Scan for the cell matching the given text and deliver its [X, Y] coordinate at center. 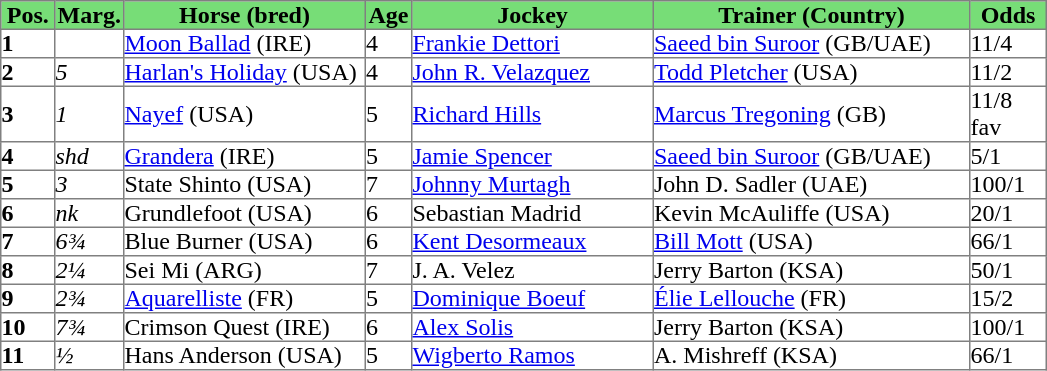
Trainer (Country) [811, 15]
A. Mishreff (KSA) [811, 355]
½ [90, 355]
Crimson Quest (IRE) [245, 327]
Marg. [90, 15]
Kent Desormeaux [533, 241]
10 [28, 327]
Pos. [28, 15]
nk [90, 213]
Grundlefoot (USA) [245, 213]
Johnny Murtagh [533, 184]
8 [28, 270]
J. A. Velez [533, 270]
50/1 [1008, 270]
Harlan's Holiday (USA) [245, 72]
State Shinto (USA) [245, 184]
Dominique Boeuf [533, 298]
11/2 [1008, 72]
Bill Mott (USA) [811, 241]
Hans Anderson (USA) [245, 355]
Moon Ballad (IRE) [245, 43]
11 [28, 355]
Richard Hills [533, 114]
Kevin McAuliffe (USA) [811, 213]
Marcus Tregoning (GB) [811, 114]
Alex Solis [533, 327]
Todd Pletcher (USA) [811, 72]
shd [90, 156]
Aquarelliste (FR) [245, 298]
20/1 [1008, 213]
Sebastian Madrid [533, 213]
Nayef (USA) [245, 114]
Sei Mi (ARG) [245, 270]
Blue Burner (USA) [245, 241]
9 [28, 298]
Wigberto Ramos [533, 355]
Horse (bred) [245, 15]
11/4 [1008, 43]
Élie Lellouche (FR) [811, 298]
15/2 [1008, 298]
Age [388, 15]
7¾ [90, 327]
6¾ [90, 241]
John D. Sadler (UAE) [811, 184]
Odds [1008, 15]
Jamie Spencer [533, 156]
11/8 fav [1008, 114]
2 [28, 72]
Frankie Dettori [533, 43]
5/1 [1008, 156]
2¼ [90, 270]
Jockey [533, 15]
Grandera (IRE) [245, 156]
2¾ [90, 298]
John R. Velazquez [533, 72]
